Detect which cell encompasses the target text, then output its [X, Y] center coordinate. 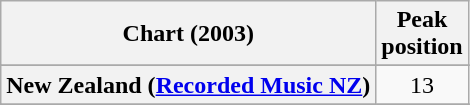
Chart (2003) [188, 34]
Peakposition [422, 34]
New Zealand (Recorded Music NZ) [188, 85]
13 [422, 85]
